Scan for the cell matching the given text and deliver its (x, y) coordinate at center. 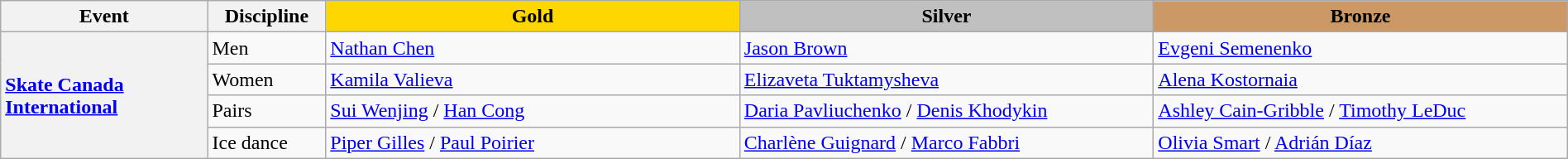
Piper Gilles / Paul Poirier (533, 142)
Olivia Smart / Adrián Díaz (1360, 142)
Kamila Valieva (533, 79)
Men (266, 48)
Jason Brown (946, 48)
Evgeni Semenenko (1360, 48)
Alena Kostornaia (1360, 79)
Nathan Chen (533, 48)
Elizaveta Tuktamysheva (946, 79)
Discipline (266, 17)
Bronze (1360, 17)
Sui Wenjing / Han Cong (533, 111)
Women (266, 79)
Pairs (266, 111)
Gold (533, 17)
Skate Canada International (104, 95)
Ashley Cain-Gribble / Timothy LeDuc (1360, 111)
Daria Pavliuchenko / Denis Khodykin (946, 111)
Ice dance (266, 142)
Event (104, 17)
Charlène Guignard / Marco Fabbri (946, 142)
Silver (946, 17)
